Return the (X, Y) coordinate for the center point of the cell that contains the specified text.  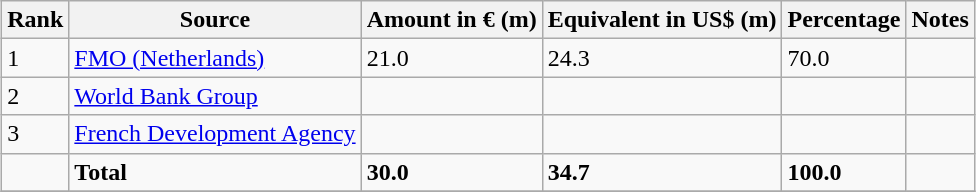
3 (36, 134)
Total (215, 172)
Rank (36, 20)
FMO (Netherlands) (215, 58)
24.3 (662, 58)
2 (36, 96)
Source (215, 20)
100.0 (844, 172)
34.7 (662, 172)
World Bank Group (215, 96)
30.0 (452, 172)
1 (36, 58)
Percentage (844, 20)
Equivalent in US$ (m) (662, 20)
21.0 (452, 58)
Notes (940, 20)
French Development Agency (215, 134)
Amount in € (m) (452, 20)
70.0 (844, 58)
